For the text-containing cell, return its midpoint in [x, y] coordinate format. 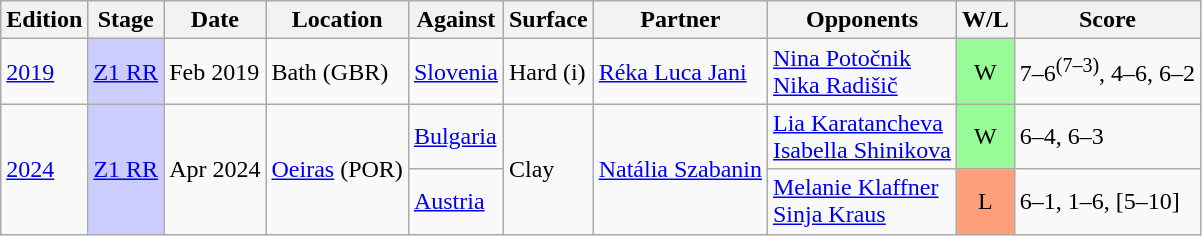
Partner [680, 20]
L [986, 202]
Melanie Klaffner Sinja Kraus [862, 202]
Edition [44, 20]
Bulgaria [456, 136]
2019 [44, 72]
Feb 2019 [215, 72]
Slovenia [456, 72]
Lia Karatancheva Isabella Shinikova [862, 136]
Austria [456, 202]
Surface [548, 20]
2024 [44, 169]
Location [337, 20]
Apr 2024 [215, 169]
Natália Szabanin [680, 169]
Bath (GBR) [337, 72]
6–1, 1–6, [5–10] [1107, 202]
Against [456, 20]
Oeiras (POR) [337, 169]
Date [215, 20]
Opponents [862, 20]
7–6(7–3), 4–6, 6–2 [1107, 72]
Nina Potočnik Nika Radišič [862, 72]
Clay [548, 169]
Stage [126, 20]
Hard (i) [548, 72]
Réka Luca Jani [680, 72]
W/L [986, 20]
Score [1107, 20]
6–4, 6–3 [1107, 136]
